Extract the [x, y] coordinate from the center of the cell holding the provided text.  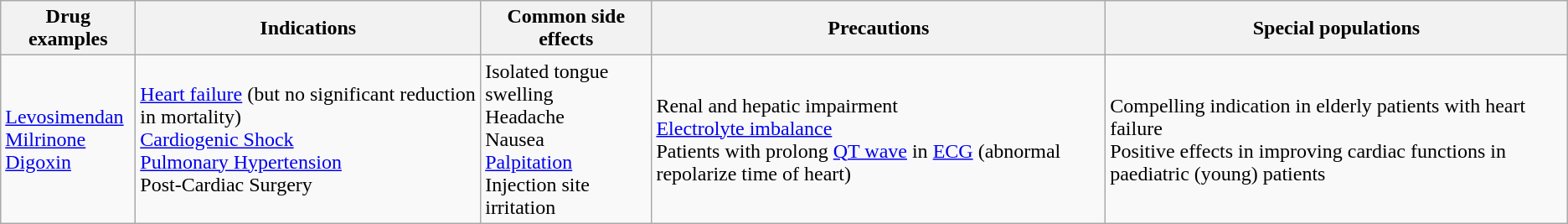
LevosimendanMilrinoneDigoxin [69, 139]
Indications [308, 29]
Common side effects [566, 29]
Isolated tongue swellingHeadacheNauseaPalpitationInjection site irritation [566, 139]
Drug examples [69, 29]
Precautions [879, 29]
Renal and hepatic impairmentElectrolyte imbalancePatients with prolong QT wave in ECG (abnormal repolarize time of heart) [879, 139]
Special populations [1337, 29]
Heart failure (but no significant reduction in mortality)Cardiogenic ShockPulmonary HypertensionPost-Cardiac Surgery [308, 139]
Compelling indication in elderly patients with heart failurePositive effects in improving cardiac functions in paediatric (young) patients [1337, 139]
